Determine the (x, y) coordinate at the center of the cell enclosing the given text.  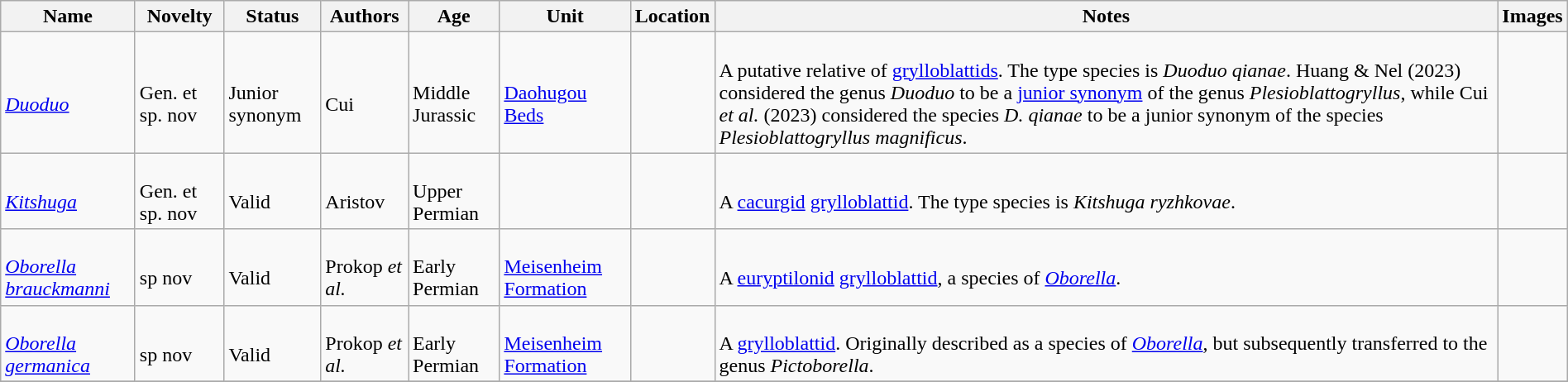
Oborella germanica (68, 343)
Notes (1107, 17)
Age (454, 17)
A cacurgid grylloblattid. The type species is Kitshuga ryzhkovae. (1107, 191)
Middle Jurassic (454, 93)
Junior synonym (273, 93)
Daohugou Beds (565, 93)
Upper Permian (454, 191)
Location (672, 17)
A euryptilonid grylloblattid, a species of Oborella. (1107, 267)
Name (68, 17)
Status (273, 17)
Images (1532, 17)
Aristov (365, 191)
Duoduo (68, 93)
Authors (365, 17)
Kitshuga (68, 191)
Unit (565, 17)
Novelty (179, 17)
Cui (365, 93)
A grylloblattid. Originally described as a species of Oborella, but subsequently transferred to the genus Pictoborella. (1107, 343)
Oborella brauckmanni (68, 267)
